Scan for the cell matching the given text and deliver its (X, Y) coordinate at center. 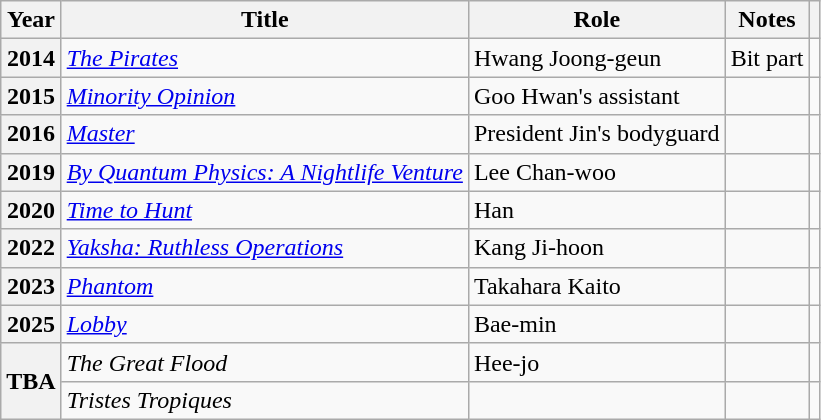
Bae-min (596, 324)
Title (264, 20)
2019 (31, 172)
2014 (31, 58)
Time to Hunt (264, 210)
2025 (31, 324)
Tristes Tropiques (264, 400)
Year (31, 20)
2022 (31, 248)
2016 (31, 134)
Goo Hwan's assistant (596, 96)
Takahara Kaito (596, 286)
President Jin's bodyguard (596, 134)
Kang Ji-hoon (596, 248)
The Pirates (264, 58)
Phantom (264, 286)
2023 (31, 286)
Minority Opinion (264, 96)
Bit part (767, 58)
Role (596, 20)
Hee-jo (596, 362)
Lobby (264, 324)
Notes (767, 20)
Hwang Joong-geun (596, 58)
2015 (31, 96)
Master (264, 134)
Yaksha: Ruthless Operations (264, 248)
Han (596, 210)
TBA (31, 381)
Lee Chan-woo (596, 172)
2020 (31, 210)
The Great Flood (264, 362)
By Quantum Physics: A Nightlife Venture (264, 172)
